Identify which cell holds the provided text, then report its [X, Y] central coordinate. 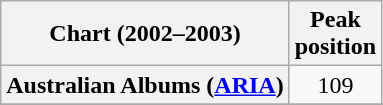
Peakposition [335, 34]
Chart (2002–2003) [145, 34]
Australian Albums (ARIA) [145, 85]
109 [335, 85]
